Locate the cell with the specified text and output its [X, Y] center coordinate. 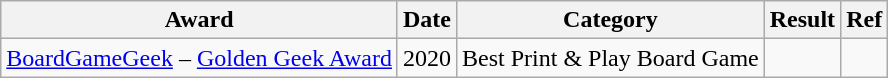
Best Print & Play Board Game [611, 58]
Result [802, 20]
2020 [426, 58]
Date [426, 20]
Category [611, 20]
BoardGameGeek – Golden Geek Award [200, 58]
Award [200, 20]
Ref [864, 20]
